Capture the cell that displays the provided text and extract its (X, Y) central coordinate. 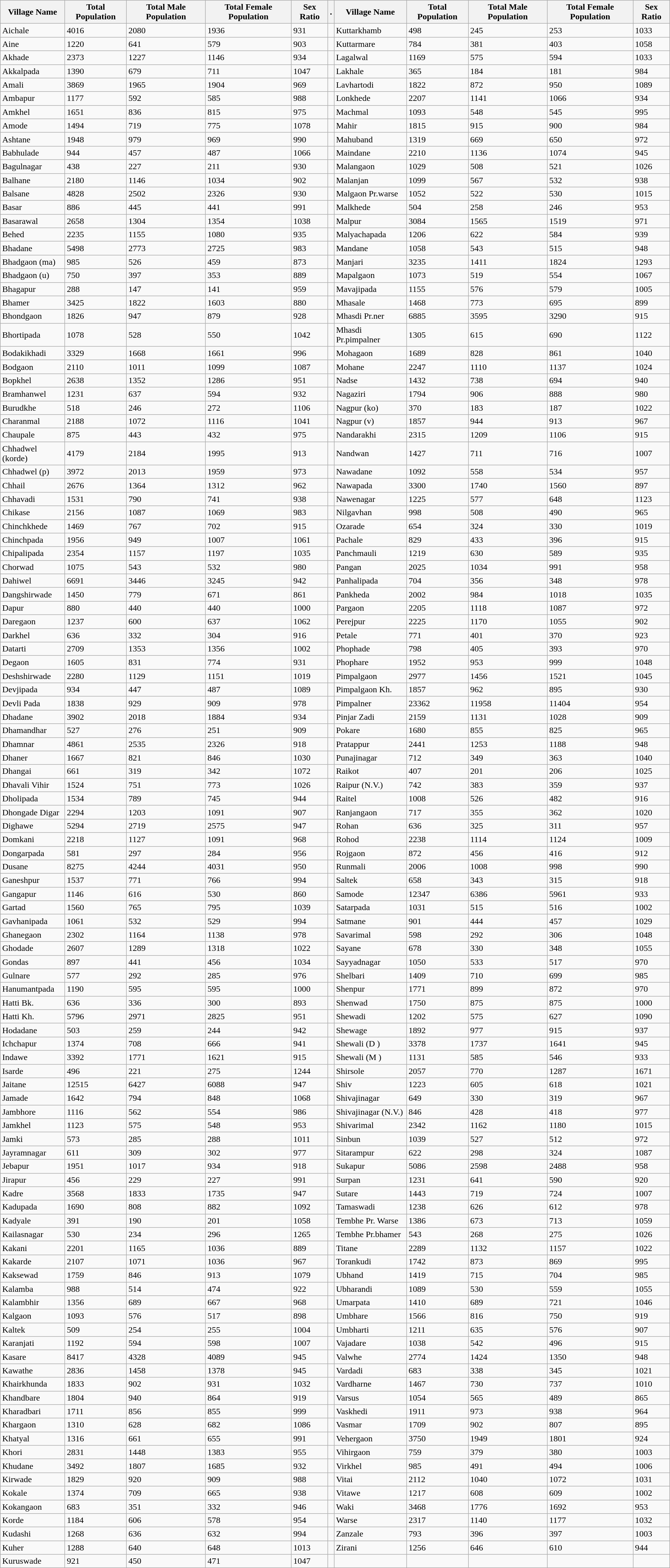
3245 (248, 581)
528 (166, 335)
1288 (96, 1548)
886 (96, 207)
Kaksewad (33, 1275)
1256 (437, 1548)
831 (166, 663)
Nandwan (370, 454)
183 (508, 407)
Samode (370, 894)
610 (590, 1548)
Sutare (370, 1193)
Isarde (33, 1071)
504 (437, 207)
Dhongade Digar (33, 812)
655 (248, 1438)
1668 (166, 353)
581 (96, 853)
529 (248, 921)
Shelbari (370, 976)
Mapalgaon (370, 275)
1776 (508, 1506)
1448 (166, 1452)
1537 (96, 880)
1041 (310, 421)
1289 (166, 948)
438 (96, 166)
Shewali (D ) (370, 1044)
2774 (437, 1357)
450 (166, 1561)
1566 (437, 1316)
345 (590, 1371)
1042 (310, 335)
1045 (651, 676)
924 (651, 1438)
1068 (310, 1098)
491 (508, 1466)
Mahir (370, 126)
1531 (96, 499)
2488 (590, 1166)
559 (590, 1289)
Raipur (N.V.) (370, 785)
1378 (248, 1371)
Shenpur (370, 989)
Amode (33, 126)
365 (437, 71)
Chorwad (33, 567)
534 (590, 472)
393 (590, 649)
1086 (310, 1425)
1238 (437, 1207)
860 (310, 894)
503 (96, 1030)
2112 (437, 1479)
3492 (96, 1466)
Kuttarmare (370, 44)
11958 (508, 703)
1137 (590, 367)
Akhade (33, 58)
1794 (437, 394)
Bhadgaon (ma) (33, 262)
1692 (590, 1506)
695 (590, 303)
690 (590, 335)
Jamade (33, 1098)
3392 (96, 1057)
912 (651, 853)
939 (651, 235)
519 (508, 275)
Chhadwel (p) (33, 472)
Ichchapur (33, 1044)
Surpan (370, 1180)
Hanumantpada (33, 989)
2773 (166, 248)
Titane (370, 1248)
Ambapur (33, 98)
2354 (96, 553)
1190 (96, 989)
1424 (508, 1357)
1354 (248, 221)
Datarti (33, 649)
Jamki (33, 1139)
Gangapur (33, 894)
Jirapur (33, 1180)
533 (508, 962)
1110 (508, 367)
Aine (33, 44)
Kadre (33, 1193)
Dusane (33, 867)
665 (248, 1493)
903 (310, 44)
742 (437, 785)
Ranjangaon (370, 812)
2598 (508, 1166)
1046 (651, 1303)
259 (166, 1030)
Kasare (33, 1357)
Karanjati (33, 1343)
3329 (96, 353)
Jambhore (33, 1112)
Korde (33, 1520)
1304 (166, 221)
738 (508, 380)
2210 (437, 153)
545 (590, 112)
Phophare (370, 663)
1469 (96, 526)
2607 (96, 948)
794 (166, 1098)
1010 (651, 1384)
Chikase (33, 513)
516 (590, 908)
1286 (248, 380)
3595 (508, 316)
1409 (437, 976)
Bhadane (33, 248)
2280 (96, 676)
1737 (508, 1044)
Balhane (33, 180)
1468 (437, 303)
405 (508, 649)
Shewali (M ) (370, 1057)
3869 (96, 85)
1206 (437, 235)
3972 (96, 472)
Degaon (33, 663)
268 (508, 1234)
Vardadi (370, 1371)
Petale (370, 635)
Ozarade (370, 526)
1690 (96, 1207)
793 (437, 1534)
1079 (310, 1275)
578 (248, 1520)
Sukapur (370, 1166)
Mohagaon (370, 353)
234 (166, 1234)
893 (310, 1003)
716 (590, 454)
1419 (437, 1275)
1209 (508, 435)
724 (590, 1193)
3750 (437, 1438)
955 (310, 1452)
1244 (310, 1071)
428 (508, 1112)
Behed (33, 235)
Kuruswade (33, 1561)
1951 (96, 1166)
147 (166, 289)
2025 (437, 567)
Lakhale (370, 71)
815 (248, 112)
521 (590, 166)
2184 (166, 454)
1815 (437, 126)
254 (166, 1330)
1949 (508, 1438)
Kaltek (33, 1330)
Machmal (370, 112)
1118 (508, 608)
Domkani (33, 839)
Dhadane (33, 717)
Gulnare (33, 976)
296 (248, 1234)
311 (590, 826)
141 (248, 289)
447 (166, 690)
2002 (437, 594)
Jayramnagar (33, 1153)
1667 (96, 758)
Tembhe Pr.bhamer (370, 1234)
Basar (33, 207)
628 (166, 1425)
2638 (96, 380)
359 (590, 785)
1165 (166, 1248)
Kalgaon (33, 1316)
Malanjan (370, 180)
Charanmal (33, 421)
Babhulade (33, 153)
Malyachapada (370, 235)
2289 (437, 1248)
Valwhe (370, 1357)
4089 (248, 1357)
971 (651, 221)
1169 (437, 58)
1004 (310, 1330)
1456 (508, 676)
717 (437, 812)
342 (248, 771)
Vaskhedi (370, 1411)
Nagaziri (370, 394)
5294 (96, 826)
490 (590, 513)
1141 (508, 98)
898 (310, 1316)
923 (651, 635)
1319 (437, 139)
190 (166, 1221)
682 (248, 1425)
Bhondgaon (33, 316)
Pimpalgaon (370, 676)
836 (166, 112)
Nilgavhan (370, 513)
1735 (248, 1193)
1050 (437, 962)
1318 (248, 948)
11404 (590, 703)
1202 (437, 1016)
Mandane (370, 248)
253 (590, 30)
929 (166, 703)
2107 (96, 1261)
618 (590, 1085)
Ghanegaon (33, 935)
3446 (166, 581)
1225 (437, 499)
4861 (96, 744)
Lavhartodi (370, 85)
1184 (96, 1520)
Chinchpada (33, 540)
Amali (33, 85)
2188 (96, 421)
Khairkhunda (33, 1384)
635 (508, 1330)
Vajadare (370, 1343)
1824 (590, 262)
573 (96, 1139)
381 (508, 44)
1959 (248, 472)
779 (166, 594)
986 (310, 1112)
1287 (590, 1071)
795 (248, 908)
407 (437, 771)
627 (590, 1016)
766 (248, 880)
1948 (96, 139)
489 (590, 1398)
Saltek (370, 880)
1005 (651, 289)
2201 (96, 1248)
443 (166, 435)
4828 (96, 194)
8417 (96, 1357)
1709 (437, 1425)
922 (310, 1289)
Dangshirwade (33, 594)
1432 (437, 380)
976 (310, 976)
Nadse (370, 380)
Jaitane (33, 1085)
1621 (248, 1057)
494 (590, 1466)
401 (508, 635)
1025 (651, 771)
1603 (248, 303)
363 (590, 758)
1427 (437, 454)
798 (437, 649)
Tamaswadi (370, 1207)
Bhadgaon (u) (33, 275)
2502 (166, 194)
829 (437, 540)
509 (96, 1330)
Lonkhede (370, 98)
630 (508, 553)
2080 (166, 30)
6088 (248, 1085)
632 (248, 1534)
251 (248, 731)
1069 (248, 513)
Bramhanwel (33, 394)
Tembhe Pr. Warse (370, 1221)
Lagalwal (370, 58)
1054 (437, 1398)
1124 (590, 839)
1162 (508, 1125)
522 (508, 194)
640 (166, 1548)
Satarpada (370, 908)
Ghodade (33, 948)
956 (310, 853)
300 (248, 1003)
1750 (437, 1003)
418 (590, 1112)
1020 (651, 812)
Umbhare (370, 1316)
Torankudi (370, 1261)
Waki (370, 1506)
2658 (96, 221)
Mavajipada (370, 289)
304 (248, 635)
1350 (590, 1357)
1013 (310, 1548)
258 (508, 207)
789 (166, 798)
315 (590, 880)
671 (248, 594)
309 (166, 1153)
1293 (651, 262)
4031 (248, 867)
3378 (437, 1044)
Rohan (370, 826)
616 (166, 894)
1740 (508, 485)
4016 (96, 30)
1030 (310, 758)
1642 (96, 1098)
1911 (437, 1411)
1138 (248, 935)
1136 (508, 153)
Chaupale (33, 435)
1801 (590, 1438)
Perejpur (370, 621)
941 (310, 1044)
Pinjar Zadi (370, 717)
Nawadane (370, 472)
Kalambhir (33, 1303)
590 (590, 1180)
Zirani (370, 1548)
615 (508, 335)
3568 (96, 1193)
921 (96, 1561)
284 (248, 853)
856 (166, 1411)
1904 (248, 85)
1090 (651, 1016)
2575 (248, 826)
Ubharandi (370, 1289)
1651 (96, 112)
416 (590, 853)
1237 (96, 621)
1164 (166, 935)
1494 (96, 126)
351 (166, 1506)
3235 (437, 262)
Dhaner (33, 758)
1829 (96, 1479)
Sinbun (370, 1139)
Darkhel (33, 635)
Basarawal (33, 221)
Burudkhe (33, 407)
730 (508, 1384)
4179 (96, 454)
2719 (166, 826)
444 (508, 921)
567 (508, 180)
356 (508, 581)
600 (166, 621)
1352 (166, 380)
5498 (96, 248)
Umarpata (370, 1303)
Bhagapur (33, 289)
1892 (437, 1030)
272 (248, 407)
996 (310, 353)
2018 (166, 717)
865 (651, 1398)
562 (166, 1112)
1995 (248, 454)
1114 (508, 839)
741 (248, 499)
Ashtane (33, 139)
6427 (166, 1085)
353 (248, 275)
Jamkhel (33, 1125)
888 (590, 394)
336 (166, 1003)
Mhasale (370, 303)
Nawapada (370, 485)
1936 (248, 30)
611 (96, 1153)
1305 (437, 335)
Nagpur (v) (370, 421)
276 (166, 731)
Sayyadnagar (370, 962)
187 (590, 407)
751 (166, 785)
1383 (248, 1452)
Indawe (33, 1057)
244 (248, 1030)
1386 (437, 1221)
712 (437, 758)
1006 (651, 1466)
Malgaon Pr.warse (370, 194)
589 (590, 553)
565 (508, 1398)
626 (508, 1207)
Khudane (33, 1466)
784 (437, 44)
1826 (96, 316)
355 (508, 812)
1268 (96, 1534)
1521 (590, 676)
Ubhand (370, 1275)
759 (437, 1452)
23362 (437, 703)
558 (508, 472)
774 (248, 663)
459 (248, 262)
2180 (96, 180)
Chhail (33, 485)
1028 (590, 717)
900 (590, 126)
708 (166, 1044)
1685 (248, 1466)
1310 (96, 1425)
Kharadbari (33, 1411)
432 (248, 435)
770 (508, 1071)
Varsus (370, 1398)
Malangaon (370, 166)
2057 (437, 1071)
1364 (166, 485)
1253 (508, 744)
Pargaon (370, 608)
2238 (437, 839)
1390 (96, 71)
Savarimal (370, 935)
2836 (96, 1371)
Kakarde (33, 1261)
Dhamandhar (33, 731)
2302 (96, 935)
3084 (437, 221)
1197 (248, 553)
882 (248, 1207)
Nagpur (ko) (370, 407)
471 (248, 1561)
790 (166, 499)
1127 (166, 839)
Shivajinagar (370, 1098)
Devli Pada (33, 703)
Khori (33, 1452)
Shivajinagar (N.V.) (370, 1112)
245 (508, 30)
2247 (437, 367)
649 (437, 1098)
1838 (96, 703)
1219 (437, 553)
Jebapur (33, 1166)
Bagulnagar (33, 166)
Shivarimal (370, 1125)
1605 (96, 663)
1188 (590, 744)
825 (590, 731)
1071 (166, 1261)
12515 (96, 1085)
221 (166, 1071)
Vardharne (370, 1384)
Kokale (33, 1493)
608 (508, 1493)
Sitarampur (370, 1153)
949 (166, 540)
380 (590, 1452)
Panhalipada (370, 581)
Bhamer (33, 303)
Kokangaon (33, 1506)
211 (248, 166)
Kuttarkhamb (370, 30)
710 (508, 976)
Pimpalgaon Kh. (370, 690)
Mohane (370, 367)
1059 (651, 1221)
1062 (310, 621)
Nandarakhi (370, 435)
808 (166, 1207)
498 (437, 30)
Daregaon (33, 621)
Khargaon (33, 1425)
1129 (166, 676)
2977 (437, 676)
Devjipada (33, 690)
Hodadane (33, 1030)
2006 (437, 867)
2676 (96, 485)
474 (248, 1289)
Amkhel (33, 112)
678 (437, 948)
Dongarpada (33, 853)
181 (590, 71)
Pimpalner (370, 703)
Aichale (33, 30)
Chhadwel (korde) (33, 454)
1450 (96, 594)
6885 (437, 316)
1680 (437, 731)
Bhortipada (33, 335)
946 (310, 1506)
184 (508, 71)
2205 (437, 608)
383 (508, 785)
Khatyal (33, 1438)
Mhasdi Pr.ner (370, 316)
Raikot (370, 771)
206 (590, 771)
Dhavali Vihir (33, 785)
959 (310, 289)
1180 (590, 1125)
2013 (166, 472)
Kailasnagar (33, 1234)
694 (590, 380)
767 (166, 526)
906 (508, 394)
673 (508, 1221)
1227 (166, 58)
379 (508, 1452)
3902 (96, 717)
Kudashi (33, 1534)
Pachale (370, 540)
338 (508, 1371)
709 (166, 1493)
646 (508, 1548)
1353 (166, 649)
Mhasdi Pr.pimpalner (370, 335)
669 (508, 139)
12347 (437, 894)
1170 (508, 621)
3290 (590, 316)
864 (248, 1398)
2831 (96, 1452)
979 (166, 139)
605 (508, 1085)
5796 (96, 1016)
2709 (96, 649)
391 (96, 1221)
Kakani (33, 1248)
1211 (437, 1330)
Hatti Kh. (33, 1016)
745 (248, 798)
Gavhanipada (33, 921)
1122 (651, 335)
Maindane (370, 153)
349 (508, 758)
2235 (96, 235)
306 (590, 935)
1965 (166, 85)
229 (166, 1180)
1217 (437, 1493)
1074 (590, 153)
Pratappur (370, 744)
Vitawe (370, 1493)
362 (590, 812)
403 (590, 44)
1884 (248, 717)
1192 (96, 1343)
848 (248, 1098)
Raitel (370, 798)
445 (166, 207)
Dhamnar (33, 744)
255 (248, 1330)
Ganeshpur (33, 880)
2725 (248, 248)
1804 (96, 1398)
Dapur (33, 608)
3468 (437, 1506)
8275 (96, 867)
816 (508, 1316)
1410 (437, 1303)
1411 (508, 262)
699 (590, 976)
715 (508, 1275)
Kadyale (33, 1221)
3425 (96, 303)
302 (248, 1153)
1565 (508, 221)
2294 (96, 812)
1140 (508, 1520)
667 (248, 1303)
Malpur (370, 221)
2159 (437, 717)
Gartad (33, 908)
Nawenagar (370, 499)
2441 (437, 744)
828 (508, 353)
Kalamba (33, 1289)
Shiv (370, 1085)
Rojgaon (370, 853)
1223 (437, 1085)
Gondas (33, 962)
2207 (437, 98)
1711 (96, 1411)
Kawathe (33, 1371)
879 (248, 316)
343 (508, 880)
Chhavadi (33, 499)
1956 (96, 540)
658 (437, 880)
482 (590, 798)
Deshshirwade (33, 676)
2373 (96, 58)
518 (96, 407)
612 (590, 1207)
Rohod (370, 839)
512 (590, 1139)
666 (248, 1044)
775 (248, 126)
Chinchkhede (33, 526)
1524 (96, 785)
1467 (437, 1384)
2825 (248, 1016)
5086 (437, 1166)
1075 (96, 567)
550 (248, 335)
Kadupada (33, 1207)
1073 (437, 275)
2156 (96, 513)
Sayane (370, 948)
4328 (166, 1357)
2342 (437, 1125)
1052 (437, 194)
542 (508, 1343)
2110 (96, 367)
901 (437, 921)
650 (590, 139)
Shewadi (370, 1016)
1265 (310, 1234)
679 (166, 71)
869 (590, 1261)
Punajinagar (370, 758)
1534 (96, 798)
654 (437, 526)
Akkalpada (33, 71)
1952 (437, 663)
1443 (437, 1193)
Manjari (370, 262)
5961 (590, 894)
Mahuband (370, 139)
514 (166, 1289)
Runmali (370, 867)
737 (590, 1384)
Balsane (33, 194)
1519 (590, 221)
Chipalipada (33, 553)
Umbharti (370, 1330)
609 (590, 1493)
Dholipada (33, 798)
Shirsole (370, 1071)
Vehergaon (370, 1438)
1671 (651, 1071)
297 (166, 853)
Pokare (370, 731)
Bodgaon (33, 367)
Khandbare (33, 1398)
Vitai (370, 1479)
1151 (248, 676)
606 (166, 1520)
546 (590, 1057)
1807 (166, 1466)
Pankheda (370, 594)
Dighawe (33, 826)
1661 (248, 353)
Dhangai (33, 771)
584 (590, 235)
1641 (590, 1044)
2218 (96, 839)
Zanzale (370, 1534)
2535 (166, 744)
1024 (651, 367)
807 (590, 1425)
298 (508, 1153)
Kirwade (33, 1479)
433 (508, 540)
6386 (508, 894)
1689 (437, 353)
1312 (248, 485)
1203 (166, 812)
. (331, 12)
Panchmauli (370, 553)
Dahiwel (33, 581)
6691 (96, 581)
Shenwad (370, 1003)
Bodakikhadi (33, 353)
1316 (96, 1438)
1018 (590, 594)
1220 (96, 44)
928 (310, 316)
Pangan (370, 567)
2225 (437, 621)
Warse (370, 1520)
1009 (651, 839)
2317 (437, 1520)
3300 (437, 485)
Kuher (33, 1548)
1458 (166, 1371)
1067 (651, 275)
Virkhel (370, 1466)
2315 (437, 435)
1080 (248, 235)
702 (248, 526)
765 (166, 908)
Phophade (370, 649)
4244 (166, 867)
Shewage (370, 1030)
Satmane (370, 921)
325 (508, 826)
1132 (508, 1248)
1759 (96, 1275)
721 (590, 1303)
Vihirgaon (370, 1452)
964 (651, 1411)
1742 (437, 1261)
821 (166, 758)
Bopkhel (33, 380)
713 (590, 1221)
Malkhede (370, 207)
2971 (166, 1016)
1017 (166, 1166)
Vasmar (370, 1425)
592 (166, 98)
Hatti Bk. (33, 1003)
